Provide the [x, y] coordinate of the cell's center where the given text is located.  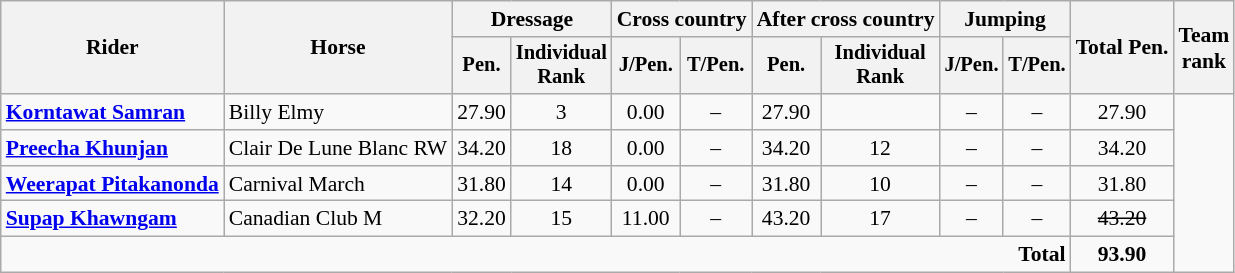
Jumping [1006, 19]
17 [880, 219]
Canadian Club M [338, 219]
Teamrank [1204, 48]
18 [562, 148]
11.00 [646, 219]
32.20 [482, 219]
Horse [338, 48]
Total [536, 255]
3 [562, 112]
Total Pen. [1122, 48]
93.90 [1122, 255]
12 [880, 148]
Dressage [532, 19]
14 [562, 184]
After cross country [846, 19]
15 [562, 219]
Rider [112, 48]
Billy Elmy [338, 112]
Preecha Khunjan [112, 148]
Supap Khawngam [112, 219]
Carnival March [338, 184]
Korntawat Samran [112, 112]
Cross country [682, 19]
Clair De Lune Blanc RW [338, 148]
10 [880, 184]
Weerapat Pitakanonda [112, 184]
